Determine the (X, Y) coordinate at the center of the cell enclosing the given text.  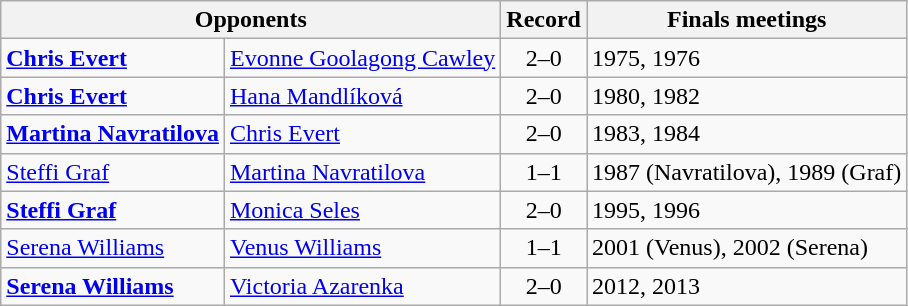
Opponents (251, 20)
1995, 1996 (746, 210)
1975, 1976 (746, 58)
Victoria Azarenka (362, 286)
Venus Williams (362, 248)
Record (544, 20)
1983, 1984 (746, 134)
Evonne Goolagong Cawley (362, 58)
Finals meetings (746, 20)
1980, 1982 (746, 96)
2001 (Venus), 2002 (Serena) (746, 248)
Monica Seles (362, 210)
1987 (Navratilova), 1989 (Graf) (746, 172)
2012, 2013 (746, 286)
Hana Mandlíková (362, 96)
